Extract the (X, Y) coordinate from the center of the cell holding the provided text.  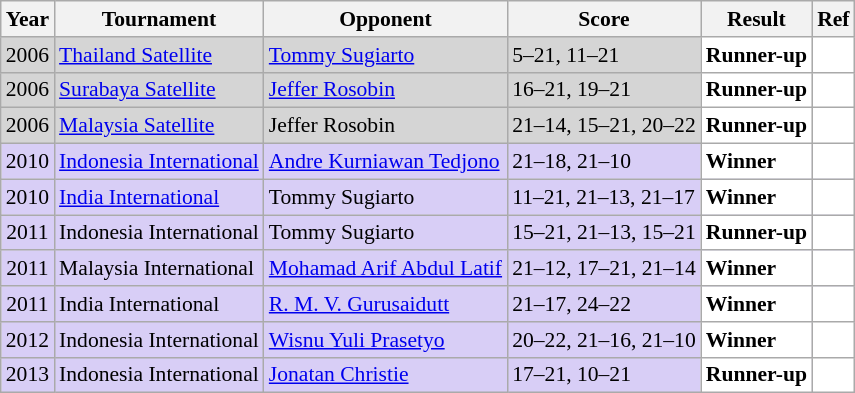
20–22, 21–16, 21–10 (604, 340)
Ref (833, 19)
Surabaya Satellite (159, 90)
16–21, 19–21 (604, 90)
15–21, 21–13, 15–21 (604, 233)
R. M. V. Gurusaidutt (386, 304)
Malaysia Satellite (159, 126)
Score (604, 19)
17–21, 10–21 (604, 375)
11–21, 21–13, 21–17 (604, 197)
21–12, 17–21, 21–14 (604, 269)
21–14, 15–21, 20–22 (604, 126)
Opponent (386, 19)
Andre Kurniawan Tedjono (386, 162)
Tournament (159, 19)
Mohamad Arif Abdul Latif (386, 269)
2013 (28, 375)
Result (756, 19)
Jonatan Christie (386, 375)
2012 (28, 340)
5–21, 11–21 (604, 55)
21–17, 24–22 (604, 304)
Wisnu Yuli Prasetyo (386, 340)
Thailand Satellite (159, 55)
Year (28, 19)
21–18, 21–10 (604, 162)
Malaysia International (159, 269)
